Scan for the cell matching the given text and deliver its [X, Y] coordinate at center. 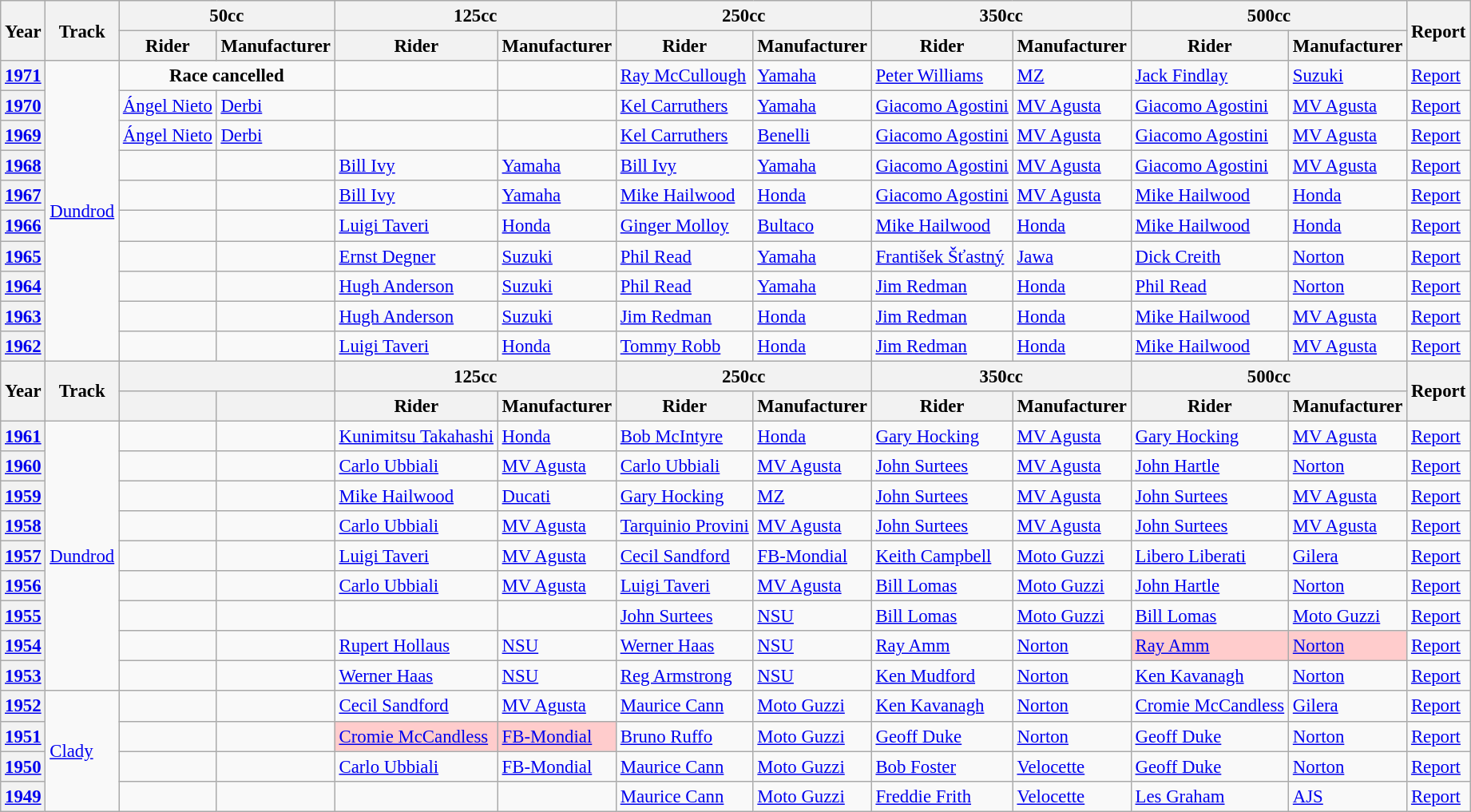
Libero Liberati [1209, 557]
Rupert Hollaus [416, 646]
Freddie Frith [942, 796]
Benelli [812, 136]
1956 [23, 586]
Tommy Robb [684, 346]
1962 [23, 346]
Bob Foster [942, 766]
1966 [23, 226]
1957 [23, 557]
Reg Armstrong [684, 676]
1954 [23, 646]
1963 [23, 316]
Peter Williams [942, 76]
1961 [23, 436]
Ray McCullough [684, 76]
1949 [23, 796]
Keith Campbell [942, 557]
Dick Creith [1209, 256]
Race cancelled [227, 76]
1960 [23, 466]
1965 [23, 256]
1969 [23, 136]
Tarquinio Provini [684, 526]
1955 [23, 616]
Ginger Molloy [684, 226]
František Šťastný [942, 256]
1964 [23, 286]
50cc [227, 16]
1951 [23, 736]
AJS [1348, 796]
Ducati [557, 496]
1967 [23, 196]
1952 [23, 707]
Ernst Degner [416, 256]
1953 [23, 676]
1958 [23, 526]
Bob McIntyre [684, 436]
Jawa [1072, 256]
Ken Mudford [942, 676]
1970 [23, 106]
1971 [23, 76]
1959 [23, 496]
Kunimitsu Takahashi [416, 436]
Les Graham [1209, 796]
Bruno Ruffo [684, 736]
1950 [23, 766]
1968 [23, 166]
Jack Findlay [1209, 76]
Clady [82, 751]
Bultaco [812, 226]
